Capture the cell that displays the provided text and extract its (x, y) central coordinate. 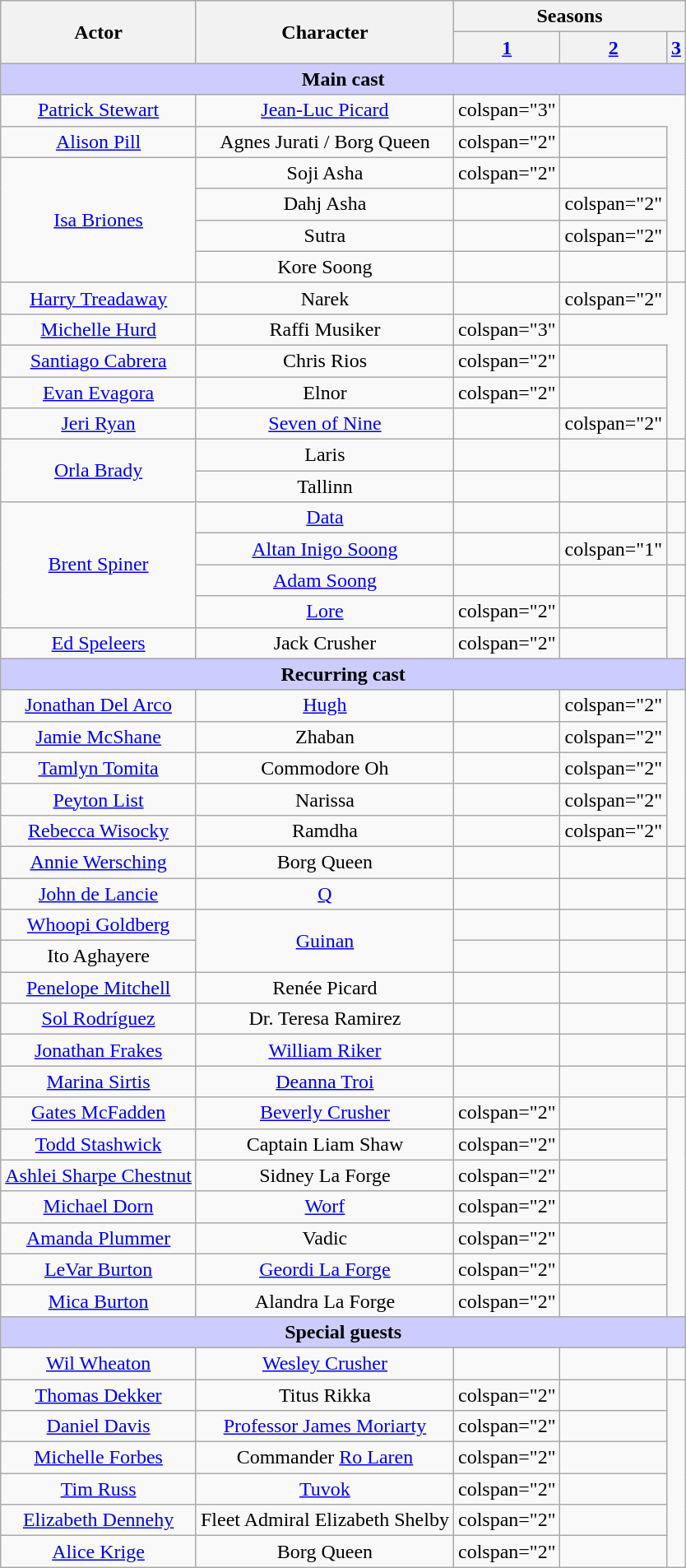
Michelle Forbes (99, 1458)
Commodore Oh (324, 768)
Brent Spiner (99, 565)
Evan Evagora (99, 393)
Seven of Nine (324, 424)
Seasons (569, 16)
Todd Stashwick (99, 1144)
Worf (324, 1207)
Jonathan Frakes (99, 1050)
Character (324, 32)
Tuvok (324, 1489)
Guinan (324, 941)
Zhaban (324, 737)
Soji Asha (324, 173)
Peyton List (99, 799)
Geordi La Forge (324, 1269)
Renée Picard (324, 988)
Jean-Luc Picard (324, 110)
Adam Soong (324, 580)
Beverly Crusher (324, 1113)
Jeri Ryan (99, 424)
Deanna Troi (324, 1082)
Elnor (324, 393)
Recurring cast (344, 674)
Penelope Mitchell (99, 988)
Jamie McShane (99, 737)
Daniel Davis (99, 1426)
Sidney La Forge (324, 1175)
Raffi Musiker (324, 329)
LeVar Burton (99, 1269)
Chris Rios (324, 361)
Rebecca Wisocky (99, 831)
Narissa (324, 799)
Isa Briones (99, 220)
Mica Burton (99, 1300)
1 (507, 48)
Jack Crusher (324, 643)
Fleet Admiral Elizabeth Shelby (324, 1520)
Marina Sirtis (99, 1082)
Dr. Teresa Ramirez (324, 1019)
Tamlyn Tomita (99, 768)
Gates McFadden (99, 1113)
Whoopi Goldberg (99, 925)
Ed Speleers (99, 643)
Harry Treadaway (99, 298)
Hugh (324, 705)
Special guests (344, 1332)
Ashlei Sharpe Chestnut (99, 1175)
3 (676, 48)
Tim Russ (99, 1489)
Narek (324, 298)
Commander Ro Laren (324, 1458)
Orla Brady (99, 471)
Alandra La Forge (324, 1300)
Vadic (324, 1238)
Elizabeth Dennehy (99, 1520)
Alison Pill (99, 142)
Professor James Moriarty (324, 1426)
Annie Wersching (99, 862)
Sutra (324, 235)
Ramdha (324, 831)
Kore Soong (324, 267)
Captain Liam Shaw (324, 1144)
Wil Wheaton (99, 1363)
John de Lancie (99, 893)
Santiago Cabrera (99, 361)
Data (324, 518)
Agnes Jurati / Borg Queen (324, 142)
Actor (99, 32)
Wesley Crusher (324, 1363)
Michelle Hurd (99, 329)
Laris (324, 455)
Michael Dorn (99, 1207)
Ito Aghayere (99, 956)
Sol Rodríguez (99, 1019)
Altan Inigo Soong (324, 549)
Tallinn (324, 486)
Jonathan Del Arco (99, 705)
Thomas Dekker (99, 1395)
Dahj Asha (324, 204)
Amanda Plummer (99, 1238)
Patrick Stewart (99, 110)
2 (614, 48)
Alice Krige (99, 1552)
Lore (324, 612)
Main cast (344, 79)
Q (324, 893)
Titus Rikka (324, 1395)
colspan="1" (614, 549)
William Riker (324, 1050)
